Return the (x, y) coordinate for the center point of the cell that contains the specified text.  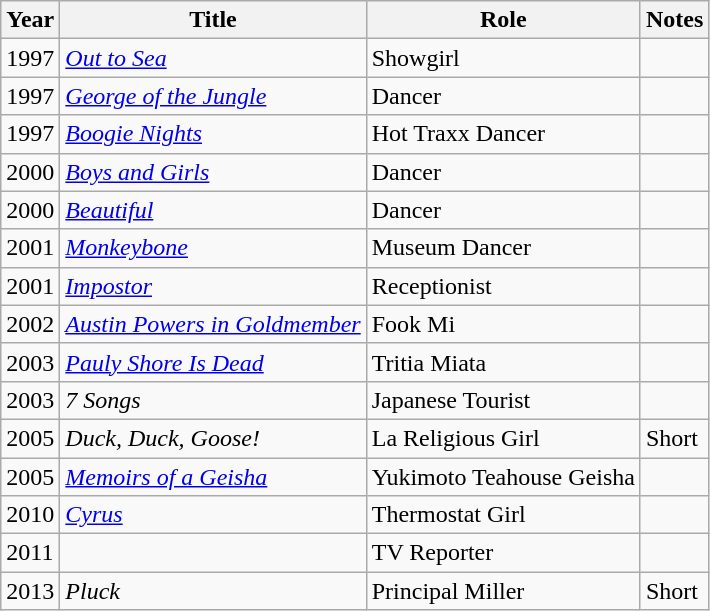
Beautiful (213, 210)
Museum Dancer (503, 248)
Principal Miller (503, 591)
Notes (674, 20)
Showgirl (503, 58)
Impostor (213, 286)
Hot Traxx Dancer (503, 134)
2011 (30, 553)
7 Songs (213, 400)
Boogie Nights (213, 134)
Fook Mi (503, 324)
Cyrus (213, 515)
Pauly Shore Is Dead (213, 362)
Tritia Miata (503, 362)
Pluck (213, 591)
Japanese Tourist (503, 400)
Boys and Girls (213, 172)
Memoirs of a Geisha (213, 477)
Title (213, 20)
2010 (30, 515)
Receptionist (503, 286)
Austin Powers in Goldmember (213, 324)
2013 (30, 591)
Year (30, 20)
La Religious Girl (503, 438)
Yukimoto Teahouse Geisha (503, 477)
Duck, Duck, Goose! (213, 438)
2002 (30, 324)
George of the Jungle (213, 96)
Out to Sea (213, 58)
Role (503, 20)
TV Reporter (503, 553)
Monkeybone (213, 248)
Thermostat Girl (503, 515)
